For the text-containing cell, return its midpoint in [x, y] coordinate format. 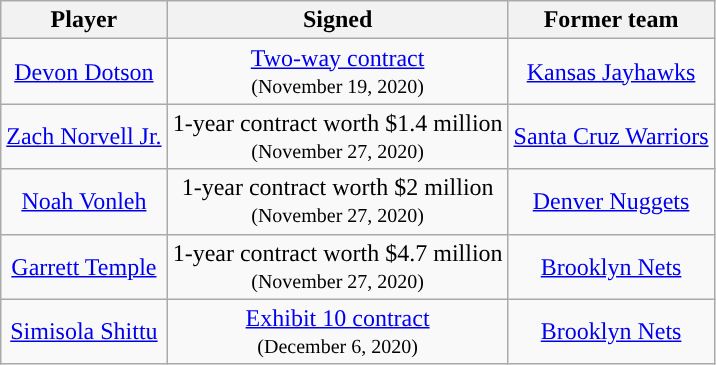
Devon Dotson [84, 72]
Simisola Shittu [84, 332]
Kansas Jayhawks [611, 72]
Signed [338, 20]
Former team [611, 20]
Two-way contract(November 19, 2020) [338, 72]
Noah Vonleh [84, 202]
Santa Cruz Warriors [611, 136]
Exhibit 10 contract(December 6, 2020) [338, 332]
1-year contract worth $2 million(November 27, 2020) [338, 202]
Zach Norvell Jr. [84, 136]
Player [84, 20]
1-year contract worth $1.4 million(November 27, 2020) [338, 136]
1-year contract worth $4.7 million(November 27, 2020) [338, 266]
Garrett Temple [84, 266]
Denver Nuggets [611, 202]
